Capture the cell that displays the provided text and extract its [X, Y] central coordinate. 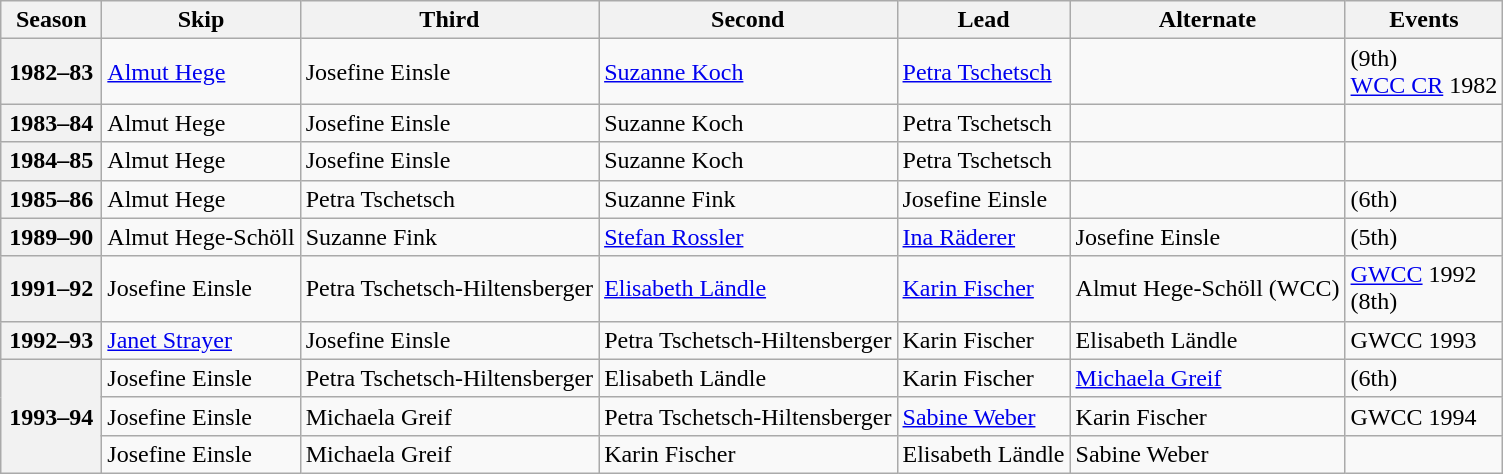
Lead [984, 20]
Almut Hege-Schöll (WCC) [1208, 288]
Janet Strayer [201, 340]
Ina Räderer [984, 237]
(5th) [1424, 237]
Second [748, 20]
1989–90 [52, 237]
Events [1424, 20]
1993–94 [52, 416]
Season [52, 20]
Alternate [1208, 20]
1991–92 [52, 288]
1985–86 [52, 199]
GWCC 1994 [1424, 416]
1982–83 [52, 72]
GWCC 1992 (8th) [1424, 288]
Third [449, 20]
Almut Hege-Schöll [201, 237]
Skip [201, 20]
Stefan Rossler [748, 237]
(9th)WCC CR 1982 [1424, 72]
GWCC 1993 [1424, 340]
1983–84 [52, 123]
1992–93 [52, 340]
1984–85 [52, 161]
